Return the (x, y) coordinate for the center point of the cell that contains the specified text.  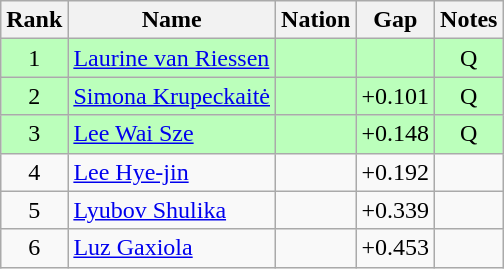
+0.101 (396, 96)
1 (34, 58)
2 (34, 96)
5 (34, 210)
Luz Gaxiola (172, 248)
4 (34, 172)
Lee Hye-jin (172, 172)
3 (34, 134)
+0.453 (396, 248)
Name (172, 20)
Gap (396, 20)
+0.192 (396, 172)
Lyubov Shulika (172, 210)
+0.148 (396, 134)
Rank (34, 20)
+0.339 (396, 210)
Laurine van Riessen (172, 58)
Simona Krupeckaitė (172, 96)
Lee Wai Sze (172, 134)
Notes (469, 20)
Nation (316, 20)
6 (34, 248)
